Pinpoint the cell where the given text exists, returning its (x, y) midpoint coordinate. 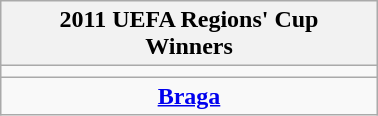
Braga (189, 96)
2011 UEFA Regions' CupWinners (189, 34)
